Output the (x, y) coordinate of the center of the cell containing the given text.  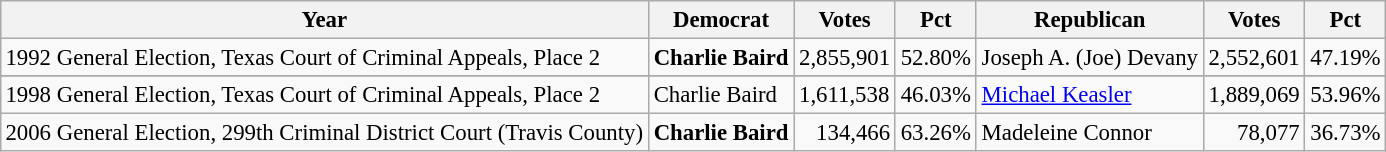
63.26% (936, 133)
Joseph A. (Joe) Devany (1090, 57)
52.80% (936, 57)
78,077 (1254, 133)
1,611,538 (845, 95)
2,855,901 (845, 57)
Michael Keasler (1090, 95)
2,552,601 (1254, 57)
1,889,069 (1254, 95)
1992 General Election, Texas Court of Criminal Appeals, Place 2 (324, 57)
46.03% (936, 95)
Madeleine Connor (1090, 133)
36.73% (1346, 133)
Republican (1090, 20)
1998 General Election, Texas Court of Criminal Appeals, Place 2 (324, 95)
Democrat (720, 20)
53.96% (1346, 95)
47.19% (1346, 57)
134,466 (845, 133)
2006 General Election, 299th Criminal District Court (Travis County) (324, 133)
Year (324, 20)
